Provide the (x, y) coordinate of the cell's center where the given text is located.  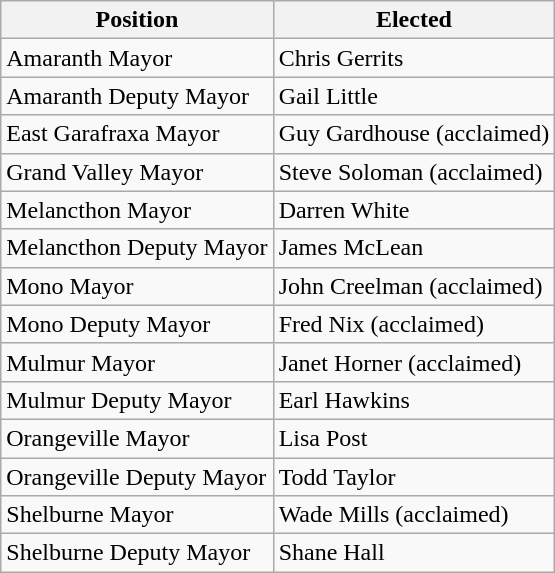
Earl Hawkins (414, 400)
Janet Horner (acclaimed) (414, 362)
Mulmur Deputy Mayor (137, 400)
James McLean (414, 248)
Shelburne Mayor (137, 515)
Mono Deputy Mayor (137, 324)
Todd Taylor (414, 477)
Grand Valley Mayor (137, 172)
Position (137, 20)
Shelburne Deputy Mayor (137, 553)
John Creelman (acclaimed) (414, 286)
Gail Little (414, 96)
Melancthon Deputy Mayor (137, 248)
Darren White (414, 210)
Mono Mayor (137, 286)
Elected (414, 20)
Amaranth Deputy Mayor (137, 96)
Melancthon Mayor (137, 210)
Lisa Post (414, 438)
Wade Mills (acclaimed) (414, 515)
Orangeville Deputy Mayor (137, 477)
East Garafraxa Mayor (137, 134)
Chris Gerrits (414, 58)
Steve Soloman (acclaimed) (414, 172)
Orangeville Mayor (137, 438)
Shane Hall (414, 553)
Amaranth Mayor (137, 58)
Guy Gardhouse (acclaimed) (414, 134)
Mulmur Mayor (137, 362)
Fred Nix (acclaimed) (414, 324)
